Find where the given text appears and provide that cell's center as (X, Y) coordinate. 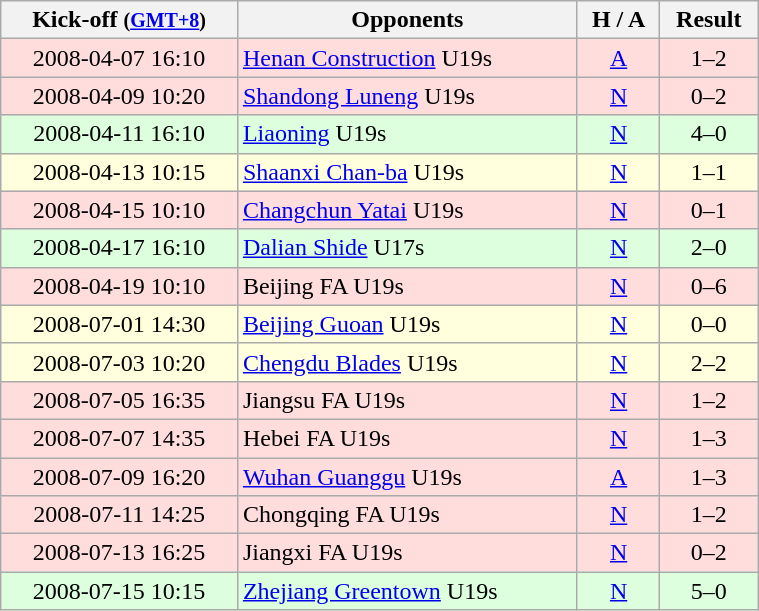
2–0 (709, 248)
2008-07-13 16:25 (120, 553)
Zhejiang Greentown U19s (407, 591)
2008-07-11 14:25 (120, 515)
0–1 (709, 210)
2008-04-19 10:10 (120, 286)
Dalian Shide U17s (407, 248)
2008-07-07 14:35 (120, 438)
2008-04-09 10:20 (120, 96)
0–0 (709, 324)
2008-07-03 10:20 (120, 362)
2008-07-01 14:30 (120, 324)
Beijing Guoan U19s (407, 324)
Kick-off (GMT+8) (120, 20)
Opponents (407, 20)
Jiangxi FA U19s (407, 553)
Chongqing FA U19s (407, 515)
4–0 (709, 134)
Liaoning U19s (407, 134)
Result (709, 20)
2008-04-15 10:10 (120, 210)
1–1 (709, 172)
Hebei FA U19s (407, 438)
Shaanxi Chan-ba U19s (407, 172)
2008-04-11 16:10 (120, 134)
0–6 (709, 286)
2008-07-15 10:15 (120, 591)
Beijing FA U19s (407, 286)
5–0 (709, 591)
2008-04-13 10:15 (120, 172)
Henan Construction U19s (407, 58)
2008-04-07 16:10 (120, 58)
Shandong Luneng U19s (407, 96)
2008-07-09 16:20 (120, 477)
2008-07-05 16:35 (120, 400)
Chengdu Blades U19s (407, 362)
2008-04-17 16:10 (120, 248)
Changchun Yatai U19s (407, 210)
Jiangsu FA U19s (407, 400)
Wuhan Guanggu U19s (407, 477)
H / A (618, 20)
2–2 (709, 362)
